Provide the [x, y] coordinate of the cell's center where the given text is located.  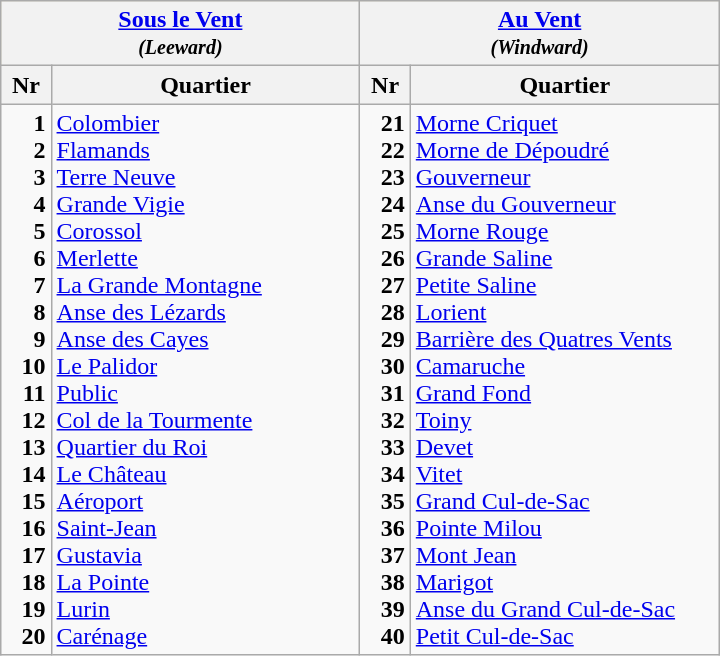
1234567891011121314151617181920 [26, 380]
Sous le Vent(Leeward) [180, 34]
Au Vent(Windward) [540, 34]
2122232425262728293031323334353637383940 [385, 380]
